Search for the cell housing the specified text and yield its [x, y] center coordinate. 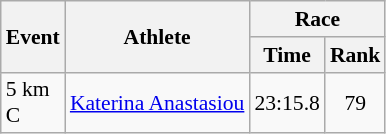
Event [33, 36]
79 [356, 102]
Race [317, 19]
5 km C [33, 102]
Katerina Anastasiou [158, 102]
Time [286, 55]
Athlete [158, 36]
Rank [356, 55]
23:15.8 [286, 102]
